Capture the cell that displays the provided text and extract its (X, Y) central coordinate. 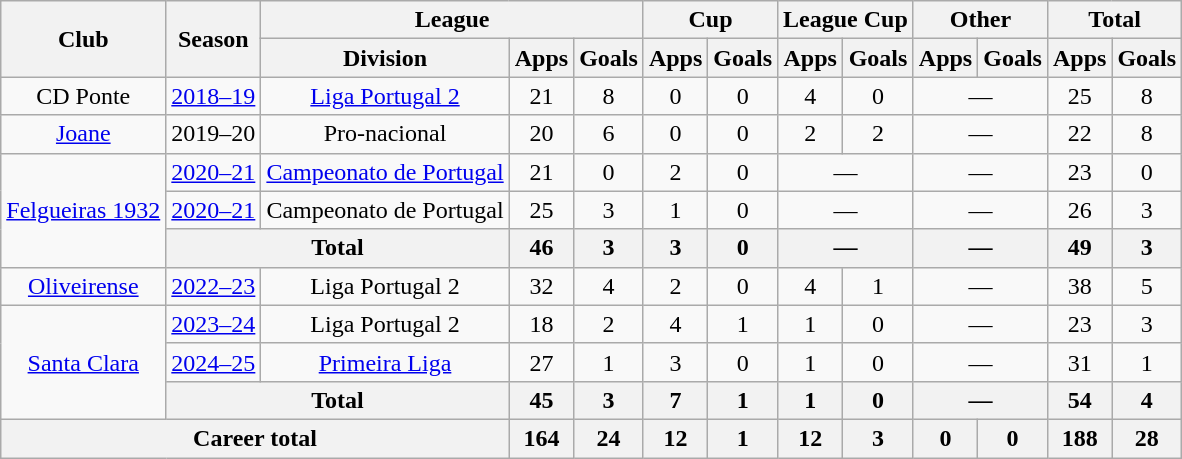
Oliveirense (84, 286)
Division (385, 58)
Pro-nacional (385, 134)
2018–19 (214, 96)
164 (541, 438)
22 (1079, 134)
49 (1079, 248)
Felgueiras 1932 (84, 210)
45 (541, 400)
20 (541, 134)
5 (1147, 286)
26 (1079, 210)
Joane (84, 134)
18 (541, 324)
League Cup (846, 20)
28 (1147, 438)
Primeira Liga (385, 362)
Cup (710, 20)
188 (1079, 438)
7 (675, 400)
46 (541, 248)
31 (1079, 362)
League (452, 20)
27 (541, 362)
Santa Clara (84, 362)
Club (84, 39)
2023–24 (214, 324)
2022–23 (214, 286)
32 (541, 286)
2024–25 (214, 362)
38 (1079, 286)
Career total (255, 438)
2019–20 (214, 134)
Other (980, 20)
24 (609, 438)
CD Ponte (84, 96)
6 (609, 134)
Season (214, 39)
54 (1079, 400)
